Locate the cell with the specified text and output its (x, y) center coordinate. 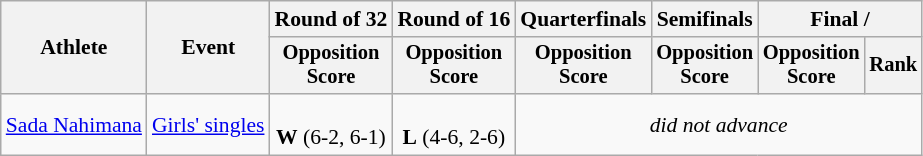
did not advance (718, 124)
Girls' singles (208, 124)
L (4-6, 2-6) (454, 124)
Sada Nahimana (74, 124)
Final / (840, 19)
Quarterfinals (583, 19)
Round of 32 (332, 19)
Rank (893, 66)
Event (208, 48)
Round of 16 (454, 19)
Semifinals (704, 19)
W (6-2, 6-1) (332, 124)
Athlete (74, 48)
